Output the [X, Y] coordinate of the center of the cell containing the given text.  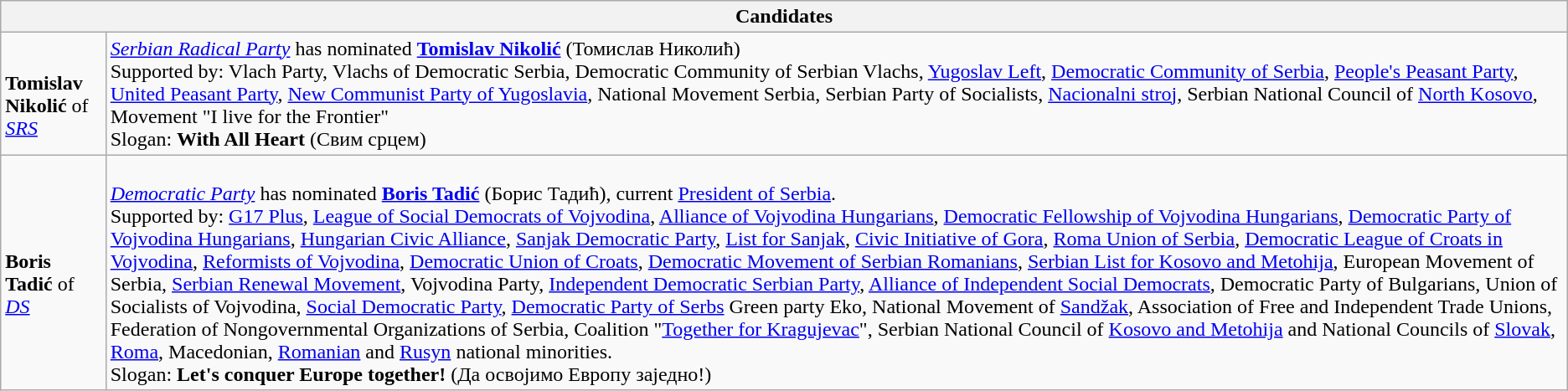
Boris Tadić of DS [54, 273]
Tomislav Nikolić of SRS [54, 94]
Candidates [784, 17]
